Return the [x, y] coordinate for the center point of the cell that contains the specified text.  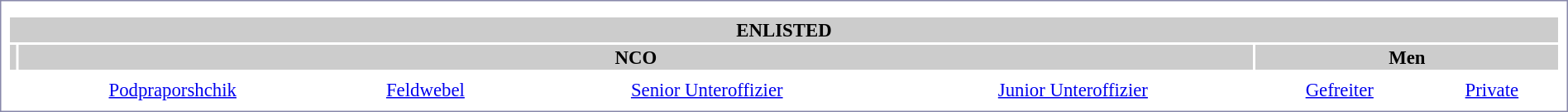
NCO [636, 57]
Podpraporshchik [172, 90]
Gefreiter [1340, 90]
Senior Unteroffizier [706, 90]
Private [1492, 90]
Men [1408, 57]
ENLISTED [784, 30]
Feldwebel [425, 90]
Junior Unteroffizier [1073, 90]
